Return the (X, Y) coordinate for the center point of the cell that contains the specified text.  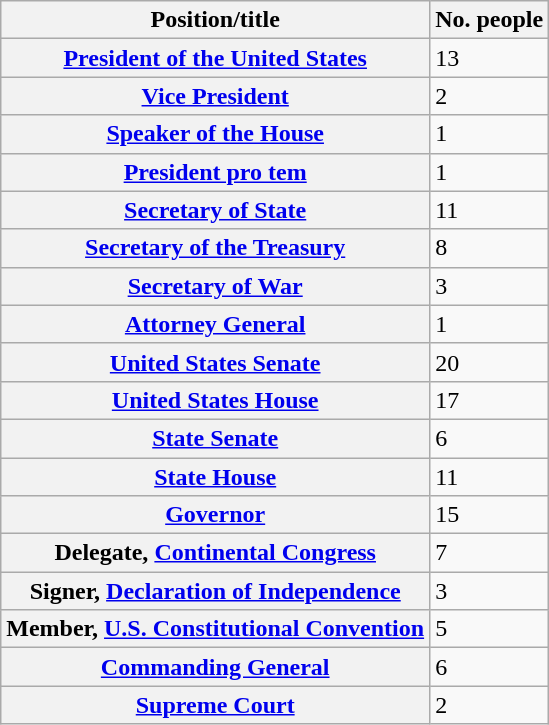
State House (216, 477)
State Senate (216, 438)
President pro tem (216, 172)
Vice President (216, 96)
United States House (216, 400)
15 (490, 515)
United States Senate (216, 362)
17 (490, 400)
Attorney General (216, 324)
President of the United States (216, 58)
No. people (490, 20)
Governor (216, 515)
Supreme Court (216, 705)
7 (490, 553)
Secretary of the Treasury (216, 248)
Commanding General (216, 667)
Secretary of State (216, 210)
Signer, Declaration of Independence (216, 591)
Member, U.S. Constitutional Convention (216, 629)
5 (490, 629)
Speaker of the House (216, 134)
13 (490, 58)
Delegate, Continental Congress (216, 553)
8 (490, 248)
Position/title (216, 20)
20 (490, 362)
Secretary of War (216, 286)
